Capture the cell that displays the provided text and extract its [x, y] central coordinate. 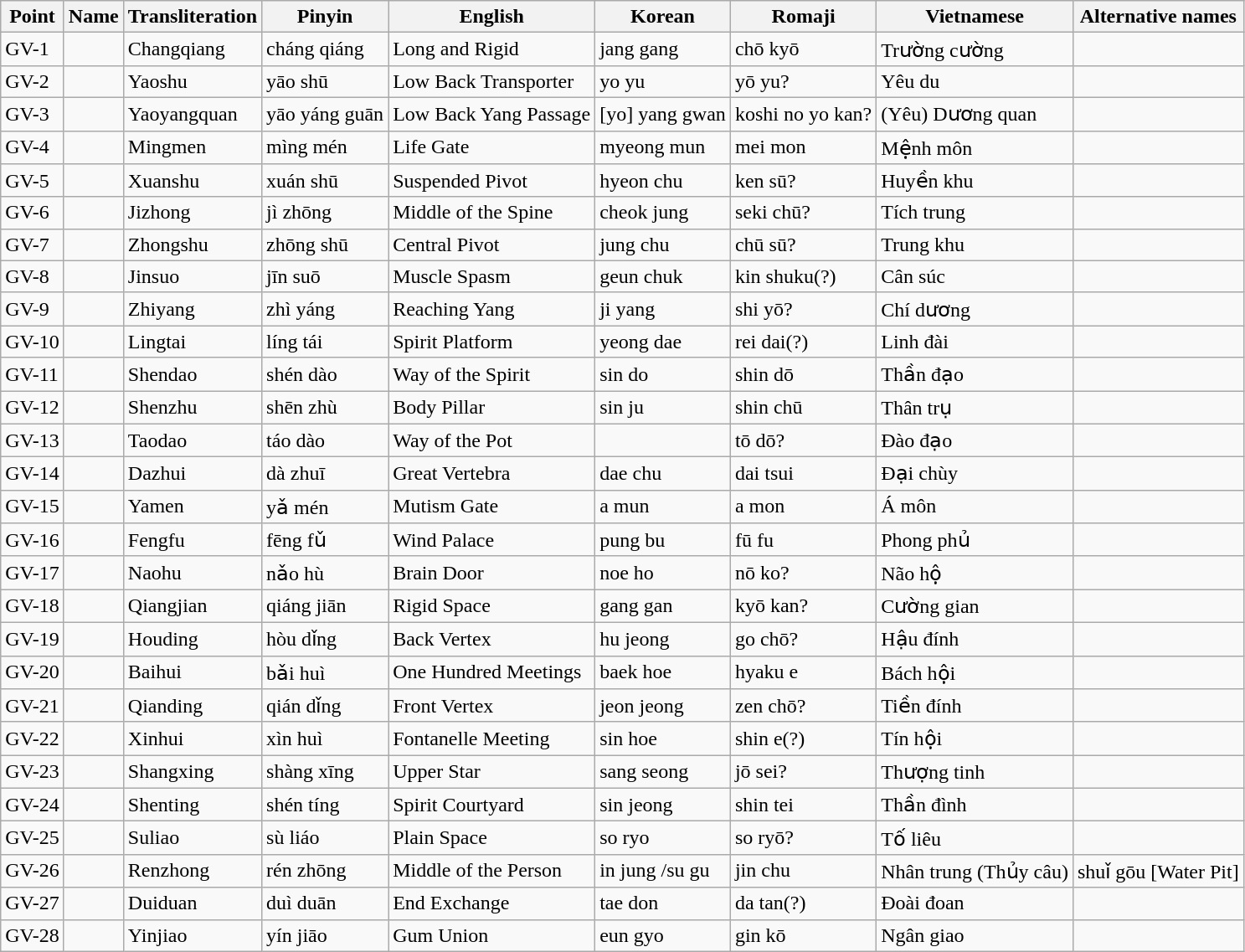
GV-10 [33, 342]
rén zhōng [325, 871]
Tiền đính [975, 706]
GV-8 [33, 276]
Brain Door [492, 573]
Đại chùy [975, 474]
jīn suō [325, 276]
go chō? [803, 639]
Chí dương [975, 309]
jì zhōng [325, 213]
shēn zhù [325, 407]
Xinhui [193, 738]
GV-20 [33, 672]
Houding [193, 639]
Hậu đính [975, 639]
sù liáo [325, 838]
shin chū [803, 407]
sin do [663, 374]
Duiduan [193, 903]
GV-6 [33, 213]
Renzhong [193, 871]
Body Pillar [492, 407]
Way of the Pot [492, 440]
GV-16 [33, 540]
Suliao [193, 838]
yāo shū [325, 81]
Taodao [193, 440]
Point [33, 17]
da tan(?) [803, 903]
Plain Space [492, 838]
GV-9 [33, 309]
Qiangjian [193, 606]
xìn huì [325, 738]
in jung /su gu [663, 871]
yāo yáng guān [325, 114]
Spirit Platform [492, 342]
dà zhuī [325, 474]
jeon jeong [663, 706]
hyaku e [803, 672]
shin tei [803, 805]
Tín hội [975, 738]
GV-24 [33, 805]
GV-1 [33, 49]
Cân súc [975, 276]
Low Back Transporter [492, 81]
duì duān [325, 903]
Gum Union [492, 935]
yo yu [663, 81]
Trường cường [975, 49]
Não hộ [975, 573]
Baihui [193, 672]
Yêu du [975, 81]
GV-19 [33, 639]
GV-11 [33, 374]
Trung khu [975, 244]
Phong phủ [975, 540]
Lingtai [193, 342]
sin jeong [663, 805]
Thần đạo [975, 374]
tō dō? [803, 440]
Vietnamese [975, 17]
Middle of the Person [492, 871]
a mun [663, 507]
Spirit Courtyard [492, 805]
kin shuku(?) [803, 276]
Mệnh môn [975, 147]
shin dō [803, 374]
gang gan [663, 606]
yín jiāo [325, 935]
jin chu [803, 871]
Fontanelle Meeting [492, 738]
shén tíng [325, 805]
jō sei? [803, 772]
GV-3 [33, 114]
shi yō? [803, 309]
Changqiang [193, 49]
End Exchange [492, 903]
GV-15 [33, 507]
bǎi huì [325, 672]
Á môn [975, 507]
Thần đình [975, 805]
zhì yáng [325, 309]
pung bu [663, 540]
Tích trung [975, 213]
shén dào [325, 374]
Back Vertex [492, 639]
Dazhui [193, 474]
Yinjiao [193, 935]
Cường gian [975, 606]
chū sū? [803, 244]
baek hoe [663, 672]
Shendao [193, 374]
Yaoyangquan [193, 114]
Zhiyang [193, 309]
Đoài đoan [975, 903]
jang gang [663, 49]
Tố liêu [975, 838]
Front Vertex [492, 706]
Way of the Spirit [492, 374]
One Hundred Meetings [492, 672]
Central Pivot [492, 244]
líng tái [325, 342]
GV-18 [33, 606]
Ngân giao [975, 935]
Shangxing [193, 772]
shuǐ gōu [Water Pit] [1158, 871]
Qianding [193, 706]
sang seong [663, 772]
seki chū? [803, 213]
GV-26 [33, 871]
GV-7 [33, 244]
Đào đạo [975, 440]
Shenzhu [193, 407]
Wind Palace [492, 540]
Muscle Spasm [492, 276]
Nhân trung (Thủy câu) [975, 871]
Linh đài [975, 342]
ji yang [663, 309]
gin kō [803, 935]
GV-23 [33, 772]
Bách hội [975, 672]
GV-17 [33, 573]
Mutism Gate [492, 507]
Suspended Pivot [492, 181]
Great Vertebra [492, 474]
Korean [663, 17]
jung chu [663, 244]
GV-21 [33, 706]
táo dào [325, 440]
dae chu [663, 474]
GV-12 [33, 407]
rei dai(?) [803, 342]
a mon [803, 507]
so ryō? [803, 838]
English [492, 17]
yō yu? [803, 81]
Huyền khu [975, 181]
fēng fǔ [325, 540]
sin hoe [663, 738]
mei mon [803, 147]
shàng xīng [325, 772]
Reaching Yang [492, 309]
cháng qiáng [325, 49]
Middle of the Spine [492, 213]
Jinsuo [193, 276]
Alternative names [1158, 17]
koshi no yo kan? [803, 114]
GV-22 [33, 738]
chō kyō [803, 49]
nō ko? [803, 573]
Low Back Yang Passage [492, 114]
(Yêu) Dương quan [975, 114]
ken sū? [803, 181]
yǎ mén [325, 507]
Yamen [193, 507]
Thân trụ [975, 407]
nǎo hù [325, 573]
Shenting [193, 805]
geun chuk [663, 276]
Romaji [803, 17]
sin ju [663, 407]
cheok jung [663, 213]
Thượng tinh [975, 772]
Pinyin [325, 17]
Zhongshu [193, 244]
GV-2 [33, 81]
Long and Rigid [492, 49]
zhōng shū [325, 244]
hòu dǐng [325, 639]
kyō kan? [803, 606]
Mingmen [193, 147]
Yaoshu [193, 81]
GV-13 [33, 440]
GV-28 [33, 935]
myeong mun [663, 147]
Upper Star [492, 772]
GV-5 [33, 181]
GV-4 [33, 147]
fū fu [803, 540]
GV-27 [33, 903]
dai tsui [803, 474]
Jizhong [193, 213]
zen chō? [803, 706]
hu jeong [663, 639]
Xuanshu [193, 181]
shin e(?) [803, 738]
GV-25 [33, 838]
[yo] yang gwan [663, 114]
qiáng jiān [325, 606]
Transliteration [193, 17]
yeong dae [663, 342]
hyeon chu [663, 181]
qián dǐng [325, 706]
mìng mén [325, 147]
so ryo [663, 838]
Life Gate [492, 147]
noe ho [663, 573]
Name [94, 17]
GV-14 [33, 474]
eun gyo [663, 935]
tae don [663, 903]
xuán shū [325, 181]
Fengfu [193, 540]
Rigid Space [492, 606]
Naohu [193, 573]
